Pinpoint the cell where the given text exists, returning its [X, Y] midpoint coordinate. 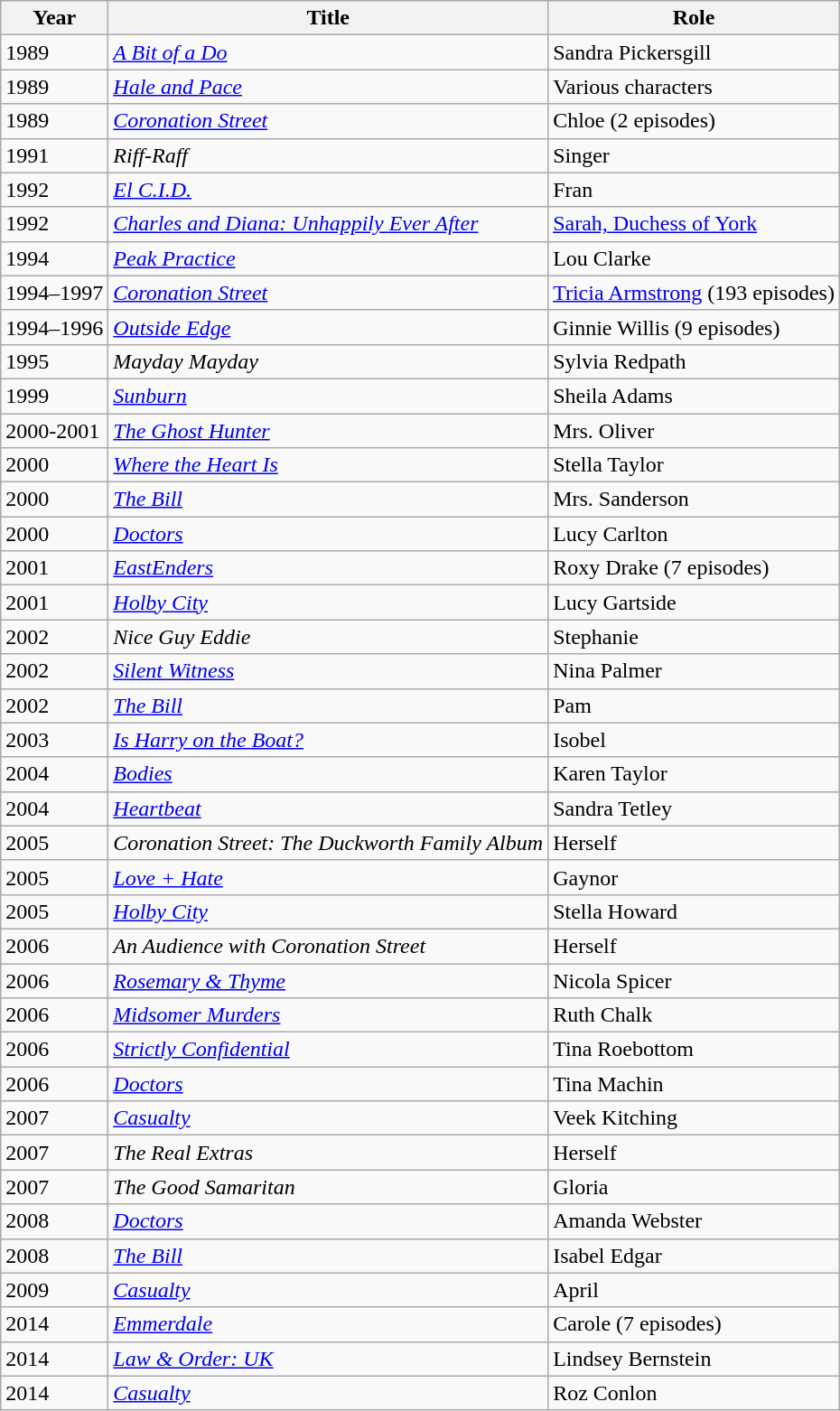
EastEnders [329, 568]
Strictly Confidential [329, 1050]
Carole (7 episodes) [694, 1324]
Tricia Armstrong (193 episodes) [694, 293]
Amanda Webster [694, 1221]
1999 [54, 396]
Gloria [694, 1187]
Love + Hate [329, 877]
Peak Practice [329, 258]
Sandra Pickersgill [694, 52]
Lou Clarke [694, 258]
Mrs. Sanderson [694, 500]
1991 [54, 155]
Charles and Diana: Unhappily Ever After [329, 224]
El C.I.D. [329, 190]
Nina Palmer [694, 671]
Ruth Chalk [694, 1015]
Isobel [694, 740]
Stephanie [694, 637]
Midsomer Murders [329, 1015]
Pam [694, 705]
An Audience with Coronation Street [329, 946]
Sylvia Redpath [694, 361]
Stella Taylor [694, 465]
Rosemary & Thyme [329, 980]
Nice Guy Eddie [329, 637]
Gaynor [694, 877]
Year [54, 18]
Bodies [329, 774]
Emmerdale [329, 1324]
Various characters [694, 87]
Isabel Edgar [694, 1256]
Ginnie Willis (9 episodes) [694, 327]
Tina Machin [694, 1084]
A Bit of a Do [329, 52]
The Good Samaritan [329, 1187]
Fran [694, 190]
Singer [694, 155]
Sarah, Duchess of York [694, 224]
Lucy Gartside [694, 603]
Outside Edge [329, 327]
Where the Heart Is [329, 465]
Chloe (2 episodes) [694, 121]
2003 [54, 740]
Law & Order: UK [329, 1359]
1994 [54, 258]
Silent Witness [329, 671]
Lucy Carlton [694, 534]
April [694, 1290]
Riff-Raff [329, 155]
Coronation Street: The Duckworth Family Album [329, 843]
2009 [54, 1290]
Heartbeat [329, 808]
The Real Extras [329, 1153]
1994–1997 [54, 293]
2000-2001 [54, 431]
1995 [54, 361]
Sunburn [329, 396]
Roz Conlon [694, 1393]
Sheila Adams [694, 396]
Veek Kitching [694, 1118]
Tina Roebottom [694, 1050]
Roxy Drake (7 episodes) [694, 568]
The Ghost Hunter [329, 431]
Nicola Spicer [694, 980]
Stella Howard [694, 911]
Is Harry on the Boat? [329, 740]
Mayday Mayday [329, 361]
Hale and Pace [329, 87]
Mrs. Oliver [694, 431]
Role [694, 18]
1994–1996 [54, 327]
Karen Taylor [694, 774]
Title [329, 18]
Lindsey Bernstein [694, 1359]
Sandra Tetley [694, 808]
